Extract the [x, y] coordinate from the center of the cell holding the provided text.  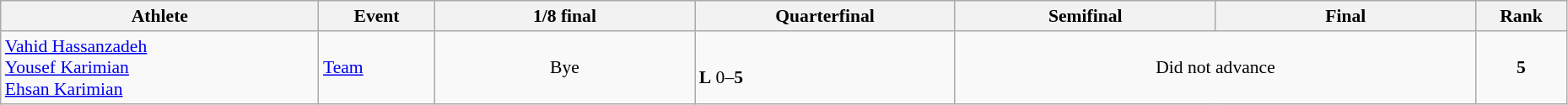
Vahid HassanzadehYousef KarimianEhsan Karimian [160, 67]
Semifinal [1085, 16]
5 [1522, 67]
Athlete [160, 16]
1/8 final [565, 16]
Team [376, 67]
Event [376, 16]
Bye [565, 67]
L 0–5 [825, 67]
Quarterfinal [825, 16]
Did not advance [1215, 67]
Final [1346, 16]
Rank [1522, 16]
